Find where the given text appears and provide that cell's center as [x, y] coordinate. 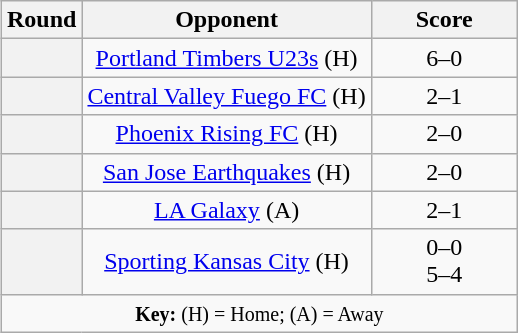
6–0 [444, 58]
Score [444, 20]
Phoenix Rising FC (H) [226, 134]
San Jose Earthquakes (H) [226, 172]
Opponent [226, 20]
Sporting Kansas City (H) [226, 262]
LA Galaxy (A) [226, 210]
Key: (H) = Home; (A) = Away [259, 313]
Central Valley Fuego FC (H) [226, 96]
0–0 5–4 [444, 262]
Round [41, 20]
Portland Timbers U23s (H) [226, 58]
